Capture the cell that displays the provided text and extract its (x, y) central coordinate. 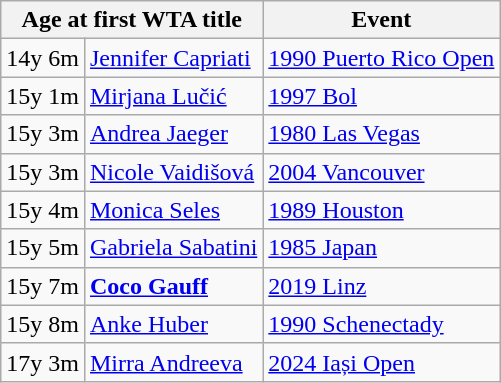
Anke Huber (173, 324)
Age at first WTA title (132, 20)
Event (382, 20)
15y 7m (43, 286)
Mirra Andreeva (173, 362)
1990 Puerto Rico Open (382, 58)
Monica Seles (173, 210)
1990 Schenectady (382, 324)
Jennifer Capriati (173, 58)
15y 5m (43, 248)
1985 Japan (382, 248)
Gabriela Sabatini (173, 248)
Nicole Vaidišová (173, 172)
14y 6m (43, 58)
15y 8m (43, 324)
1989 Houston (382, 210)
Mirjana Lučić (173, 96)
15y 1m (43, 96)
17y 3m (43, 362)
Coco Gauff (173, 286)
15y 4m (43, 210)
2004 Vancouver (382, 172)
2024 Iași Open (382, 362)
Andrea Jaeger (173, 134)
1980 Las Vegas (382, 134)
2019 Linz (382, 286)
1997 Bol (382, 96)
